Find where the given text appears and provide that cell's center as [X, Y] coordinate. 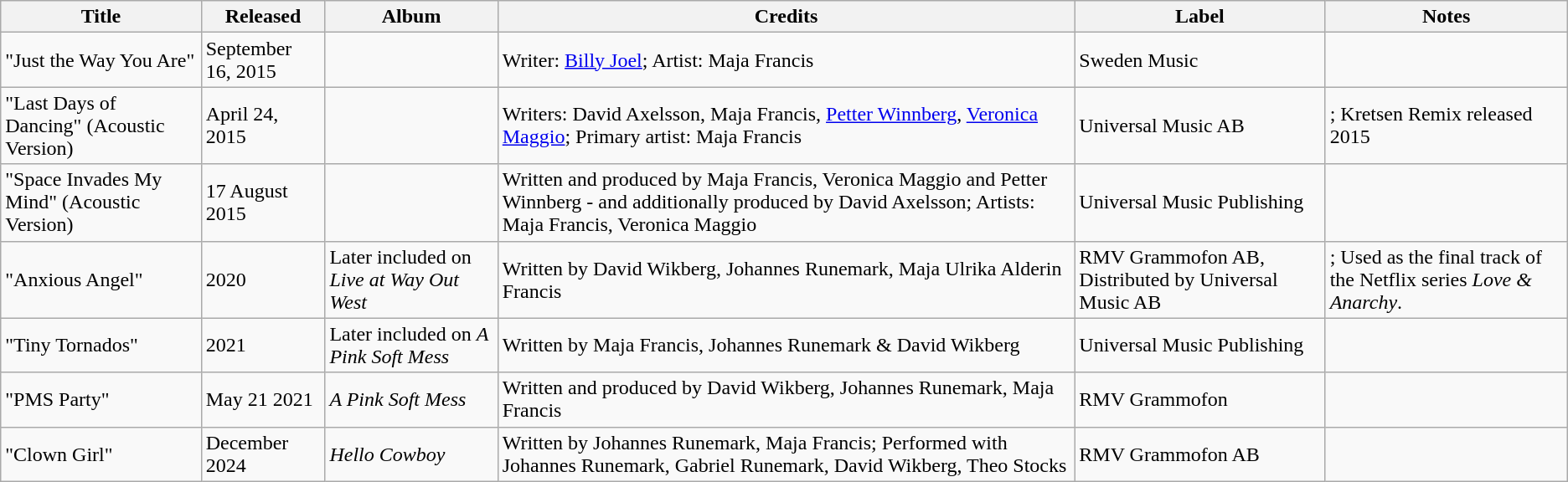
"Space Invades My Mind" (Acoustic Version) [101, 203]
Later included on Live at Way Out West [411, 279]
"Just the Way You Are" [101, 60]
Later included on A Pink Soft Mess [411, 345]
; Kretsen Remix released 2015 [1446, 126]
"Clown Girl" [101, 454]
"Anxious Angel" [101, 279]
Written and produced by David Wikberg, Johannes Runemark, Maja Francis [786, 400]
April 24, 2015 [263, 126]
2020 [263, 279]
Title [101, 17]
September 16, 2015 [263, 60]
Written by David Wikberg, Johannes Runemark, Maja Ulrika Alderin Francis [786, 279]
"PMS Party" [101, 400]
Label [1199, 17]
A Pink Soft Mess [411, 400]
Written by Johannes Runemark, Maja Francis; Performed with Johannes Runemark, Gabriel Runemark, David Wikberg, Theo Stocks [786, 454]
Released [263, 17]
Notes [1446, 17]
Writer: Billy Joel; Artist: Maja Francis [786, 60]
RMV Grammofon AB, Distributed by Universal Music AB [1199, 279]
Sweden Music [1199, 60]
Writers: David Axelsson, Maja Francis, Petter Winnberg, Veronica Maggio; Primary artist: Maja Francis [786, 126]
Universal Music AB [1199, 126]
Hello Cowboy [411, 454]
"Last Days of Dancing" (Acoustic Version) [101, 126]
May 21 2021 [263, 400]
Album [411, 17]
December 2024 [263, 454]
"Tiny Tornados" [101, 345]
17 August 2015 [263, 203]
2021 [263, 345]
Credits [786, 17]
Written by Maja Francis, Johannes Runemark & David Wikberg [786, 345]
; Used as the final track of the Netflix series Love & Anarchy. [1446, 279]
RMV Grammofon AB [1199, 454]
RMV Grammofon [1199, 400]
